Extract the [X, Y] coordinate from the center of the cell holding the provided text.  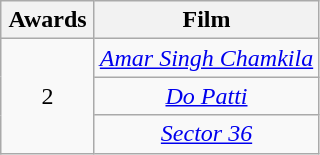
Sector 36 [206, 134]
Film [206, 20]
2 [48, 96]
Amar Singh Chamkila [206, 58]
Do Patti [206, 96]
Awards [48, 20]
